Output the [x, y] coordinate of the center of the cell containing the given text.  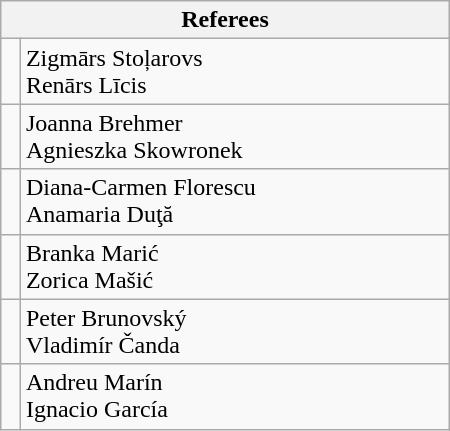
Andreu MarínIgnacio García [234, 396]
Joanna BrehmerAgnieszka Skowronek [234, 136]
Branka MarićZorica Mašić [234, 266]
Diana-Carmen FlorescuAnamaria Duţă [234, 202]
Zigmārs StoļarovsRenārs Līcis [234, 72]
Peter BrunovskýVladimír Čanda [234, 332]
Referees [225, 20]
